Search for the cell housing the specified text and yield its (x, y) center coordinate. 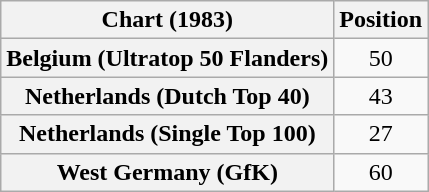
Chart (1983) (168, 20)
60 (381, 172)
Netherlands (Dutch Top 40) (168, 96)
West Germany (GfK) (168, 172)
43 (381, 96)
50 (381, 58)
Belgium (Ultratop 50 Flanders) (168, 58)
Position (381, 20)
Netherlands (Single Top 100) (168, 134)
27 (381, 134)
